Locate the cell with the specified text and output its [X, Y] center coordinate. 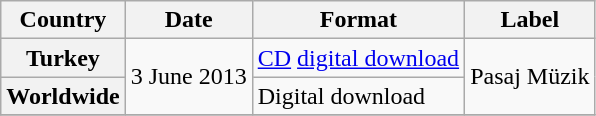
Date [188, 20]
CD digital download [358, 58]
Turkey [63, 58]
Pasaj Müzik [530, 77]
Digital download [358, 96]
Format [358, 20]
Country [63, 20]
Label [530, 20]
Worldwide [63, 96]
3 June 2013 [188, 77]
